Pinpoint the cell where the given text exists, returning its [x, y] midpoint coordinate. 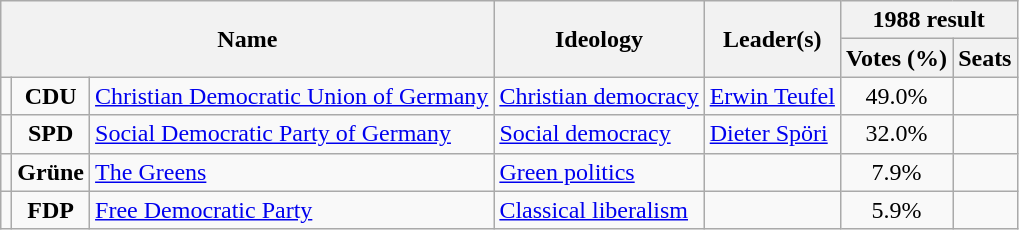
Free Democratic Party [292, 210]
FDP [51, 210]
CDU [51, 96]
Classical liberalism [599, 210]
Seats [985, 58]
Votes (%) [896, 58]
Social democracy [599, 134]
Grüne [51, 172]
Leader(s) [772, 39]
SPD [51, 134]
Erwin Teufel [772, 96]
5.9% [896, 210]
Green politics [599, 172]
1988 result [928, 20]
32.0% [896, 134]
Dieter Spöri [772, 134]
Christian Democratic Union of Germany [292, 96]
The Greens [292, 172]
Social Democratic Party of Germany [292, 134]
Ideology [599, 39]
7.9% [896, 172]
Name [248, 39]
49.0% [896, 96]
Christian democracy [599, 96]
